Determine the [X, Y] coordinate at the center of the cell enclosing the given text.  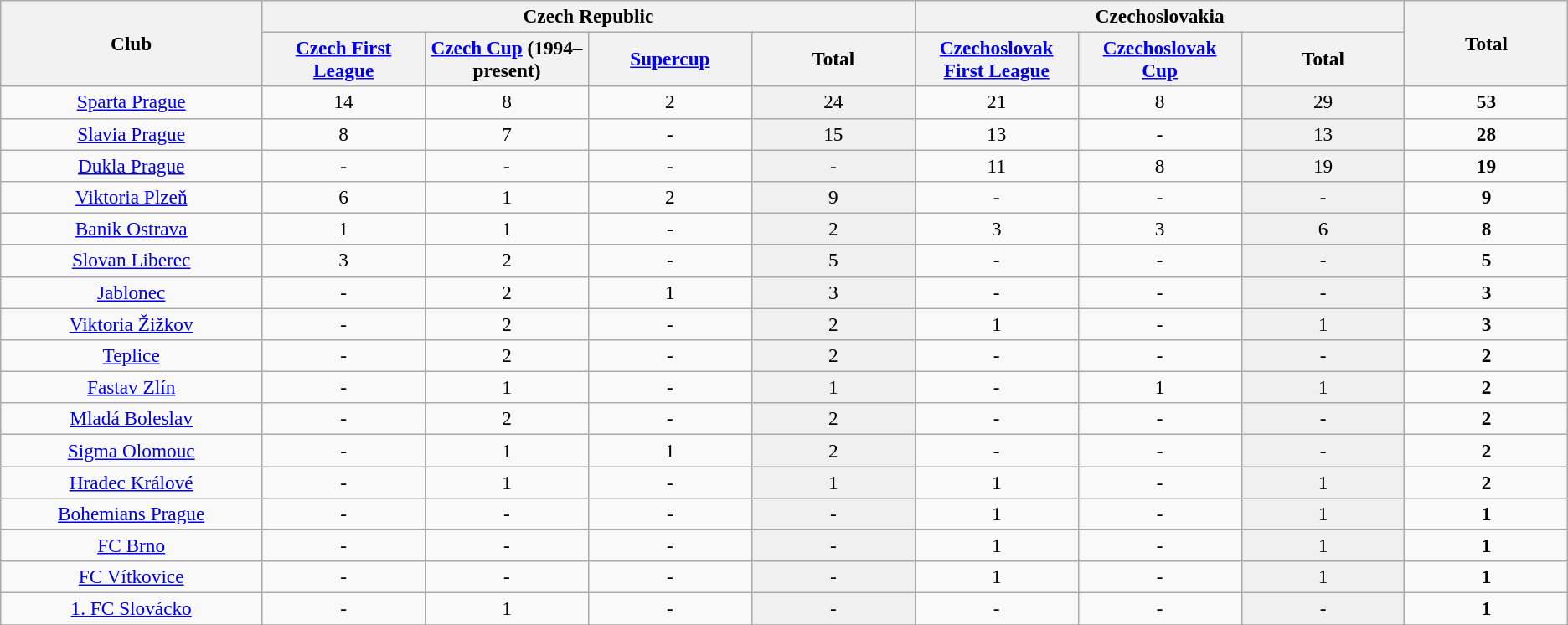
Czech First League [343, 59]
Slavia Prague [132, 134]
Fastav Zlín [132, 387]
7 [508, 134]
Banik Ostrava [132, 229]
FC Vítkovice [132, 577]
29 [1323, 102]
Viktoria Plzeň [132, 197]
11 [997, 165]
Sparta Prague [132, 102]
53 [1486, 102]
1. FC Slovácko [132, 608]
15 [833, 134]
Czechoslovakia [1159, 16]
Czechoslovak Cup [1159, 59]
Czech Cup (1994–present) [508, 59]
Hradec Králové [132, 482]
Slovan Liberec [132, 261]
Supercup [670, 59]
Club [132, 44]
Mladá Boleslav [132, 419]
Teplice [132, 355]
Jablonec [132, 292]
21 [997, 102]
Czechoslovak First League [997, 59]
28 [1486, 134]
24 [833, 102]
Dukla Prague [132, 165]
Sigma Olomouc [132, 450]
Viktoria Žižkov [132, 323]
FC Brno [132, 545]
Czech Republic [589, 16]
Bohemians Prague [132, 514]
14 [343, 102]
